Pinpoint the cell where the given text exists, returning its (X, Y) midpoint coordinate. 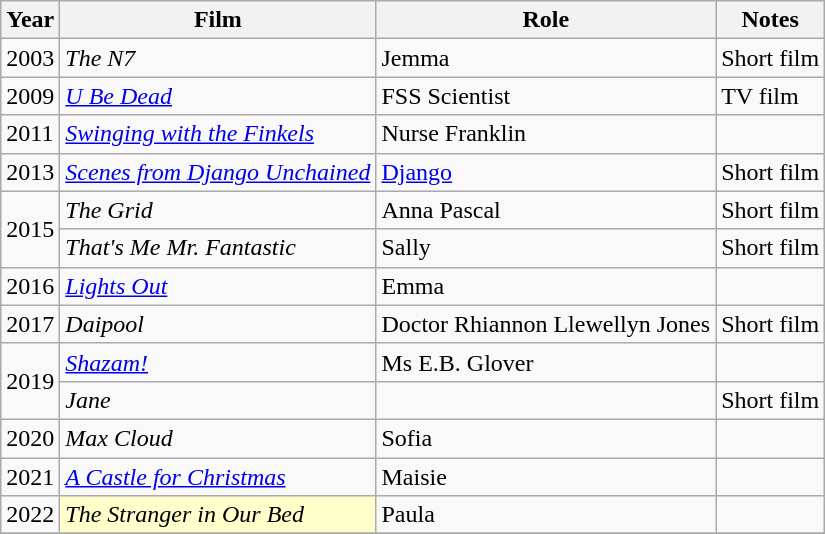
2021 (30, 477)
Role (546, 20)
2019 (30, 381)
2003 (30, 58)
The N7 (218, 58)
Shazam! (218, 362)
Paula (546, 515)
Sally (546, 248)
Swinging with the Finkels (218, 134)
Emma (546, 286)
2009 (30, 96)
2015 (30, 229)
FSS Scientist (546, 96)
Nurse Franklin (546, 134)
2016 (30, 286)
Daipool (218, 324)
Anna Pascal (546, 210)
Notes (770, 20)
Year (30, 20)
2017 (30, 324)
That's Me Mr. Fantastic (218, 248)
A Castle for Christmas (218, 477)
2013 (30, 172)
Film (218, 20)
Maisie (546, 477)
2022 (30, 515)
Max Cloud (218, 438)
2011 (30, 134)
Sofia (546, 438)
Jemma (546, 58)
Jane (218, 400)
Scenes from Django Unchained (218, 172)
Ms E.B. Glover (546, 362)
Lights Out (218, 286)
Doctor Rhiannon Llewellyn Jones (546, 324)
TV film (770, 96)
2020 (30, 438)
Django (546, 172)
U Be Dead (218, 96)
The Grid (218, 210)
The Stranger in Our Bed (218, 515)
